Identify which cell holds the provided text, then report its [x, y] central coordinate. 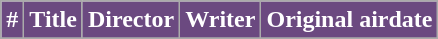
Director [130, 20]
Original airdate [350, 20]
Title [54, 20]
# [12, 20]
Writer [220, 20]
